From the cell containing the given text, extract its center point as [x, y] coordinate. 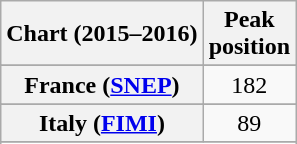
89 [249, 123]
Peakposition [249, 34]
Chart (2015–2016) [102, 34]
Italy (FIMI) [102, 123]
France (SNEP) [102, 85]
182 [249, 85]
